Extract the (X, Y) coordinate from the center of the cell holding the provided text.  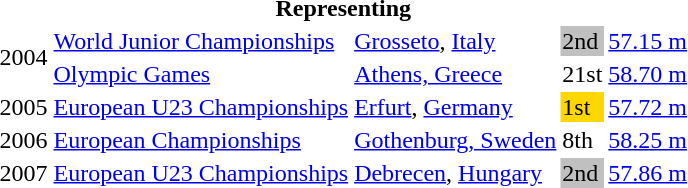
Olympic Games (201, 74)
Athens, Greece (456, 74)
8th (582, 140)
Gothenburg, Sweden (456, 140)
1st (582, 107)
Erfurt, Germany (456, 107)
Grosseto, Italy (456, 41)
21st (582, 74)
Debrecen, Hungary (456, 173)
World Junior Championships (201, 41)
European Championships (201, 140)
